Provide the (x, y) coordinate of the cell's center where the given text is located.  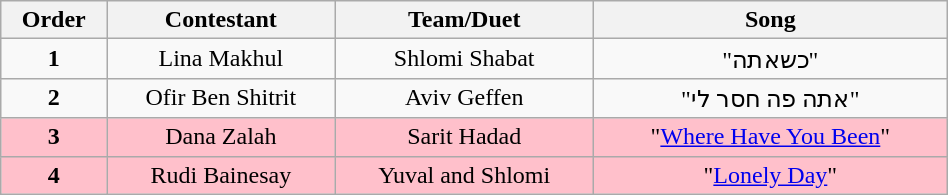
Contestant (221, 20)
Shlomi Shabat (464, 59)
Aviv Geffen (464, 98)
Team/Duet (464, 20)
"Lonely Day" (770, 175)
Song (770, 20)
"כשאתה" (770, 59)
Lina Makhul (221, 59)
Ofir Ben Shitrit (221, 98)
Sarit Hadad (464, 137)
"Where Have You Been" (770, 137)
Yuval and Shlomi (464, 175)
"אתה פה חסר לי" (770, 98)
3 (54, 137)
4 (54, 175)
1 (54, 59)
Order (54, 20)
2 (54, 98)
Dana Zalah (221, 137)
Rudi Bainesay (221, 175)
